Return [x, y] of the center of cell containing provided text 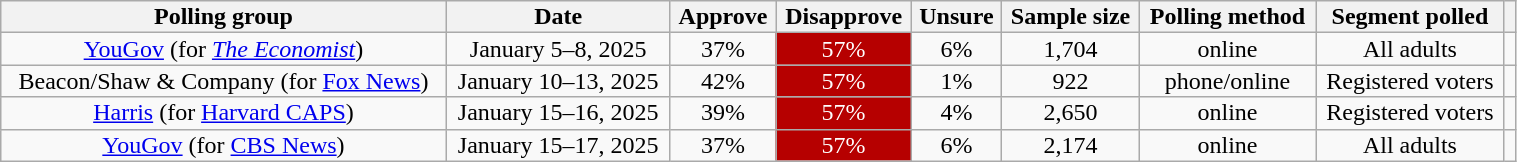
January 15–17, 2025 [558, 145]
January 5–8, 2025 [558, 49]
Polling group [224, 17]
phone/online [1227, 81]
Beacon/Shaw & Company (for Fox News) [224, 81]
Unsure [956, 17]
Approve [723, 17]
1,704 [1071, 49]
1% [956, 81]
Date [558, 17]
January 15–16, 2025 [558, 113]
Disapprove [844, 17]
39% [723, 113]
2,174 [1071, 145]
YouGov (for CBS News) [224, 145]
Sample size [1071, 17]
Harris (for Harvard CAPS) [224, 113]
Segment polled [1410, 17]
42% [723, 81]
YouGov (for The Economist) [224, 49]
January 10–13, 2025 [558, 81]
2,650 [1071, 113]
922 [1071, 81]
4% [956, 113]
Polling method [1227, 17]
